Extract the (X, Y) coordinate from the center of the cell holding the provided text.  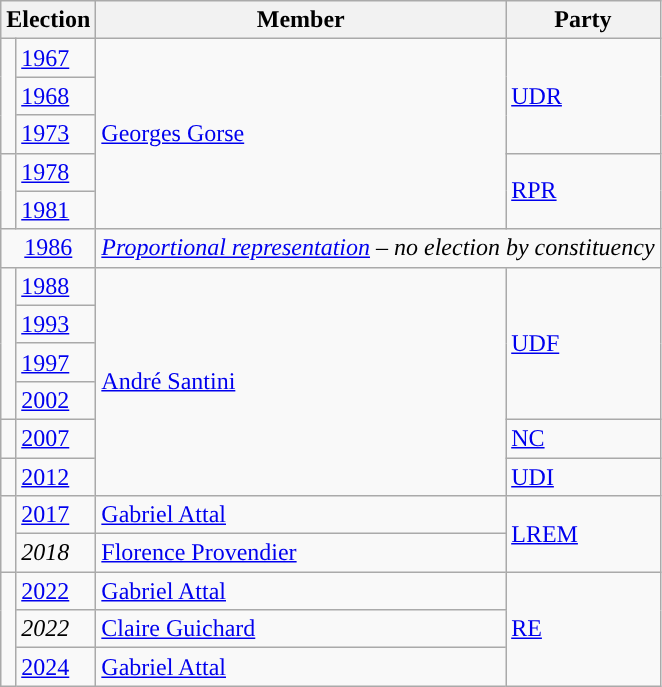
RPR (583, 191)
UDR (583, 96)
1968 (56, 96)
Party (583, 20)
1988 (56, 286)
2024 (56, 667)
1981 (56, 210)
1978 (56, 172)
1967 (56, 58)
2017 (56, 515)
2012 (56, 477)
Member (301, 20)
1997 (56, 362)
1986 (48, 248)
André Santini (301, 381)
2002 (56, 400)
Proportional representation – no election by constituency (378, 248)
1993 (56, 324)
UDI (583, 477)
Election (48, 20)
NC (583, 438)
Florence Provendier (301, 553)
LREM (583, 534)
2018 (56, 553)
1973 (56, 134)
RE (583, 629)
Claire Guichard (301, 629)
Georges Gorse (301, 134)
2007 (56, 438)
UDF (583, 343)
